Scan for the cell matching the given text and deliver its [x, y] coordinate at center. 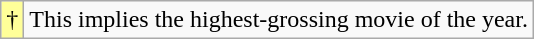
† [12, 20]
This implies the highest-grossing movie of the year. [279, 20]
